Determine the (x, y) coordinate at the center of the cell enclosing the given text.  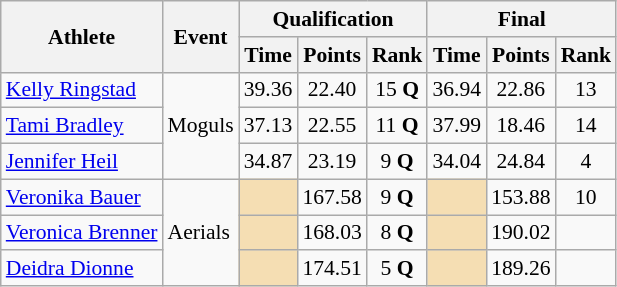
Athlete (82, 36)
Deidra Dionne (82, 269)
13 (586, 90)
168.03 (332, 233)
39.36 (268, 90)
22.40 (332, 90)
8 Q (398, 233)
14 (586, 126)
34.04 (456, 162)
24.84 (520, 162)
37.99 (456, 126)
Jennifer Heil (82, 162)
15 Q (398, 90)
18.46 (520, 126)
5 Q (398, 269)
Event (201, 36)
10 (586, 197)
36.94 (456, 90)
Moguls (201, 126)
153.88 (520, 197)
23.19 (332, 162)
4 (586, 162)
34.87 (268, 162)
Aerials (201, 232)
22.86 (520, 90)
22.55 (332, 126)
189.26 (520, 269)
174.51 (332, 269)
Tami Bradley (82, 126)
11 Q (398, 126)
Final (522, 19)
Kelly Ringstad (82, 90)
190.02 (520, 233)
Veronica Brenner (82, 233)
Qualification (334, 19)
37.13 (268, 126)
Veronika Bauer (82, 197)
167.58 (332, 197)
